Capture the cell that displays the provided text and extract its [x, y] central coordinate. 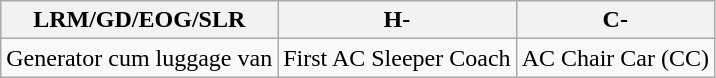
Generator cum luggage van [140, 58]
LRM/GD/EOG/SLR [140, 20]
First AC Sleeper Coach [397, 58]
H- [397, 20]
AC Chair Car (CC) [615, 58]
C- [615, 20]
